Determine the (X, Y) coordinate at the center of the cell enclosing the given text.  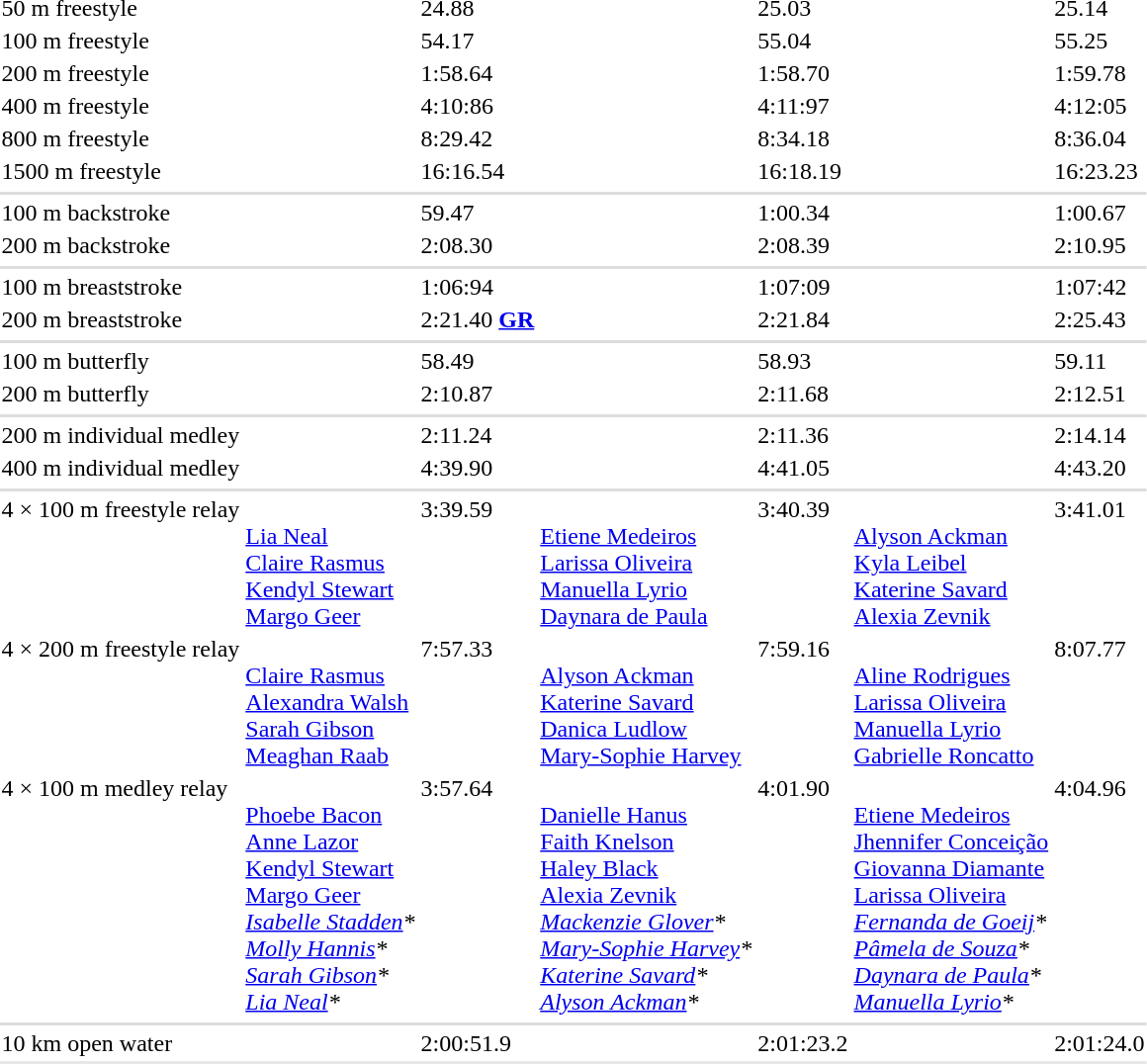
8:36.04 (1100, 138)
Alyson Ackman Kyla Leibel Katerine Savard Alexia Zevnik (951, 563)
800 m freestyle (121, 138)
7:59.16 (803, 702)
2:21.40 GR (478, 319)
2:14.14 (1100, 435)
Aline RodriguesLarissa Oliveira Manuella Lyrio Gabrielle Roncatto (951, 702)
8:29.42 (478, 138)
1:58.64 (478, 73)
400 m individual medley (121, 468)
2:01:23.2 (803, 1043)
2:21.84 (803, 319)
Alyson Ackman Katerine Savard Danica LudlowMary-Sophie Harvey (647, 702)
100 m freestyle (121, 41)
Etiene MedeirosJhennifer Conceição Giovanna DiamanteLarissa OliveiraFernanda de Goeij* Pâmela de Souza* Daynara de Paula* Manuella Lyrio* (951, 895)
400 m freestyle (121, 106)
4:39.90 (478, 468)
Lia Neal Claire Rasmus Kendyl Stewart Margo Geer (330, 563)
1:06:94 (478, 287)
16:16.54 (478, 171)
2:11.24 (478, 435)
10 km open water (121, 1043)
4:11:97 (803, 106)
Danielle HanusFaith Knelson Haley BlackAlexia ZevnikMackenzie Glover* Mary-Sophie Harvey* Katerine Savard* Alyson Ackman* (647, 895)
3:40.39 (803, 563)
16:18.19 (803, 171)
59.11 (1100, 361)
200 m butterfly (121, 394)
58.93 (803, 361)
1:58.70 (803, 73)
2:11.36 (803, 435)
200 m individual medley (121, 435)
16:23.23 (1100, 171)
Claire Rasmus Alexandra WalshSarah GibsonMeaghan Raab (330, 702)
100 m backstroke (121, 213)
2:11.68 (803, 394)
1500 m freestyle (121, 171)
2:12.51 (1100, 394)
7:57.33 (478, 702)
200 m breaststroke (121, 319)
4:01.90 (803, 895)
4 × 100 m medley relay (121, 895)
Phoebe BaconAnne Lazor Kendyl StewartMargo GeerIsabelle Stadden* Molly Hannis* Sarah Gibson* Lia Neal* (330, 895)
3:39.59 (478, 563)
8:34.18 (803, 138)
200 m backstroke (121, 245)
1:07:42 (1100, 287)
3:57.64 (478, 895)
55.04 (803, 41)
1:00.67 (1100, 213)
4:41.05 (803, 468)
4 × 100 m freestyle relay (121, 563)
2:10.87 (478, 394)
8:07.77 (1100, 702)
2:08.39 (803, 245)
58.49 (478, 361)
2:25.43 (1100, 319)
Etiene Medeiros Larissa Oliveira Manuella Lyrio Daynara de Paula (647, 563)
55.25 (1100, 41)
2:01:24.0 (1100, 1043)
4:12:05 (1100, 106)
3:41.01 (1100, 563)
4:43.20 (1100, 468)
200 m freestyle (121, 73)
1:59.78 (1100, 73)
2:00:51.9 (478, 1043)
59.47 (478, 213)
4:04.96 (1100, 895)
4:10:86 (478, 106)
2:08.30 (478, 245)
1:07:09 (803, 287)
54.17 (478, 41)
1:00.34 (803, 213)
100 m breaststroke (121, 287)
2:10.95 (1100, 245)
100 m butterfly (121, 361)
4 × 200 m freestyle relay (121, 702)
